Scan for the cell matching the given text and deliver its (x, y) coordinate at center. 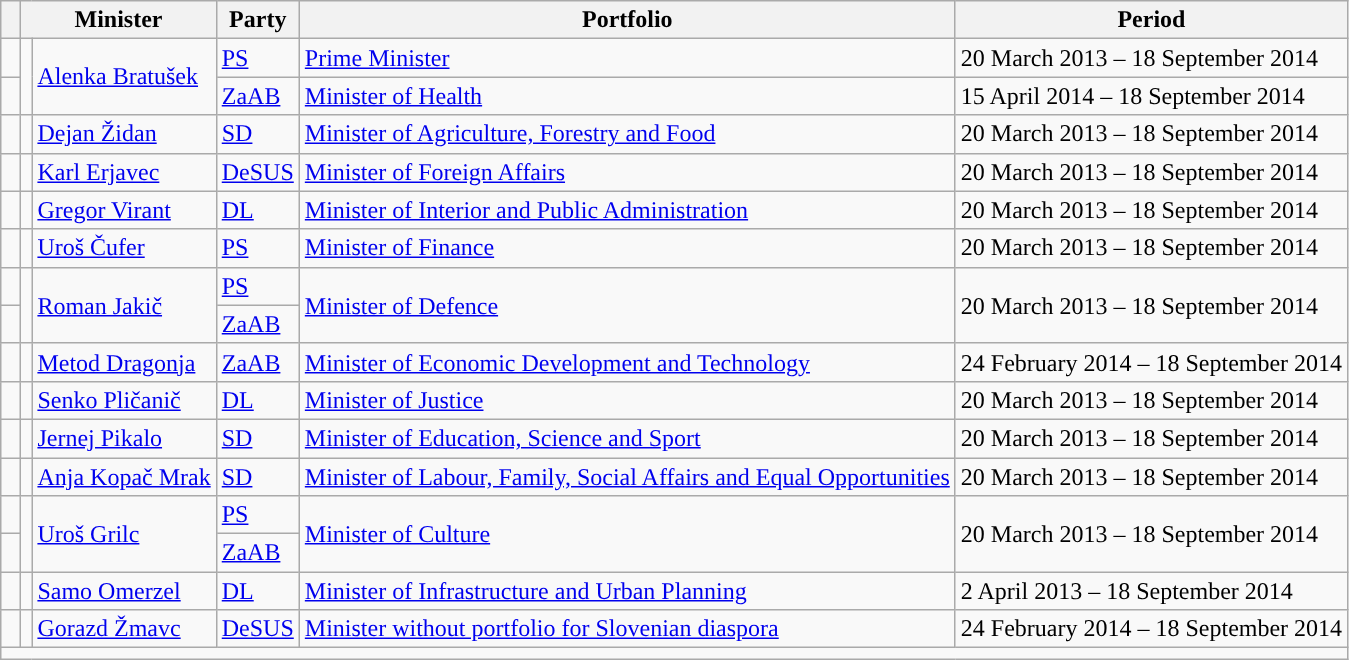
Minister of Labour, Family, Social Affairs and Equal Opportunities (627, 477)
Dejan Židan (124, 134)
Prime Minister (627, 58)
Minister of Culture (627, 534)
Minister of Education, Science and Sport (627, 438)
Portfolio (627, 20)
Minister of Health (627, 96)
Minister of Agriculture, Forestry and Food (627, 134)
Minister of Foreign Affairs (627, 172)
Uroš Čufer (124, 248)
Senko Pličanič (124, 400)
Minister of Defence (627, 305)
Minister of Finance (627, 248)
Party (258, 20)
Gregor Virant (124, 210)
Alenka Bratušek (124, 77)
Minister of Justice (627, 400)
Anja Kopač Mrak (124, 477)
Minister without portfolio for Slovenian diaspora (627, 629)
Roman Jakič (124, 305)
Jernej Pikalo (124, 438)
Minister of Interior and Public Administration (627, 210)
Metod Dragonja (124, 362)
Karl Erjavec (124, 172)
Period (1151, 20)
Minister of Infrastructure and Urban Planning (627, 591)
Uroš Grilc (124, 534)
Minister (118, 20)
Gorazd Žmavc (124, 629)
15 April 2014 – 18 September 2014 (1151, 96)
2 April 2013 – 18 September 2014 (1151, 591)
Samo Omerzel (124, 591)
Minister of Economic Development and Technology (627, 362)
